Return (x, y) of the center of cell containing provided text 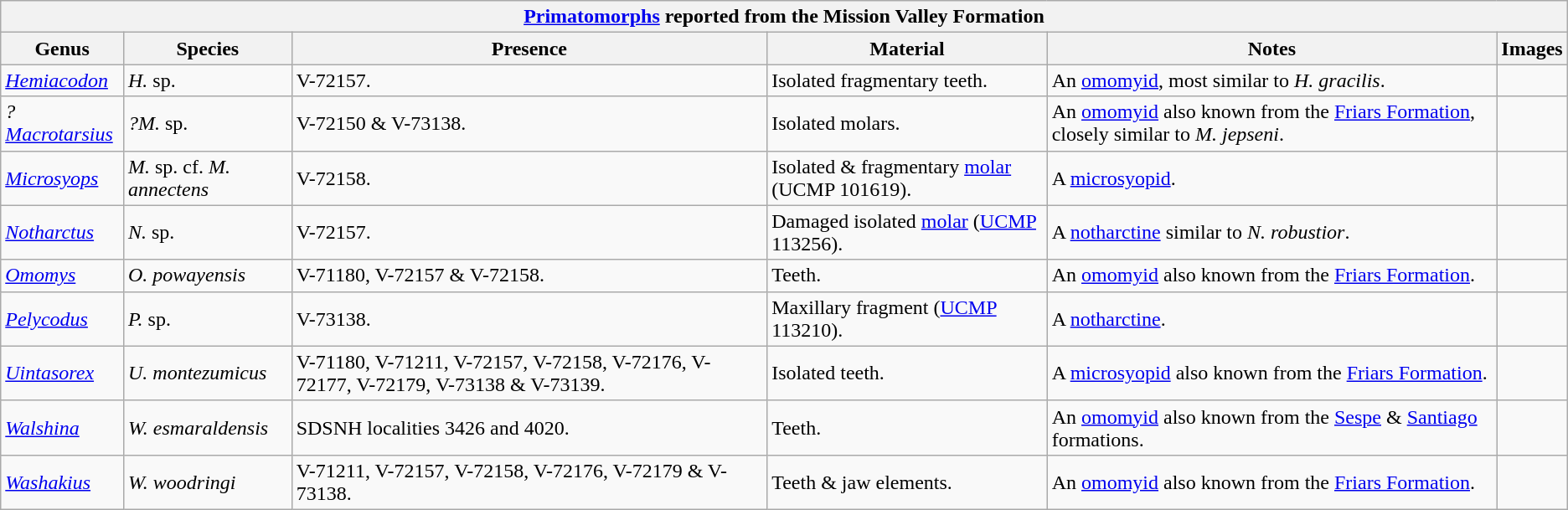
Isolated fragmentary teeth. (907, 80)
Isolated & fragmentary molar (UCMP 101619). (907, 178)
Notharctus (62, 233)
Walshina (62, 427)
Genus (62, 49)
W. woodringi (208, 482)
A notharctine similar to N. robustior. (1271, 233)
W. esmaraldensis (208, 427)
Species (208, 49)
Presence (529, 49)
M. sp. cf. M. annectens (208, 178)
A microsyopid. (1271, 178)
A notharctine. (1271, 318)
An omomyid also known from the Sespe & Santiago formations. (1271, 427)
An omomyid also known from the Friars Formation, closely similar to M. jepseni. (1271, 124)
N. sp. (208, 233)
Omomys (62, 276)
SDSNH localities 3426 and 4020. (529, 427)
V-72150 & V-73138. (529, 124)
Images (1532, 49)
V-73138. (529, 318)
An omomyid, most similar to H. gracilis. (1271, 80)
H. sp. (208, 80)
V-72158. (529, 178)
Teeth & jaw elements. (907, 482)
Material (907, 49)
P. sp. (208, 318)
V-71180, V-72157 & V-72158. (529, 276)
Hemiacodon (62, 80)
Notes (1271, 49)
A microsyopid also known from the Friars Formation. (1271, 373)
?M. sp. (208, 124)
Uintasorex (62, 373)
Primatomorphs reported from the Mission Valley Formation (784, 17)
Maxillary fragment (UCMP 113210). (907, 318)
O. powayensis (208, 276)
Washakius (62, 482)
Isolated teeth. (907, 373)
Pelycodus (62, 318)
?Macrotarsius (62, 124)
Damaged isolated molar (UCMP 113256). (907, 233)
Microsyops (62, 178)
V-71211, V-72157, V-72158, V-72176, V-72179 & V-73138. (529, 482)
U. montezumicus (208, 373)
V-71180, V-71211, V-72157, V-72158, V-72176, V-72177, V-72179, V-73138 & V-73139. (529, 373)
Isolated molars. (907, 124)
